Return (X, Y) of the center of cell containing provided text 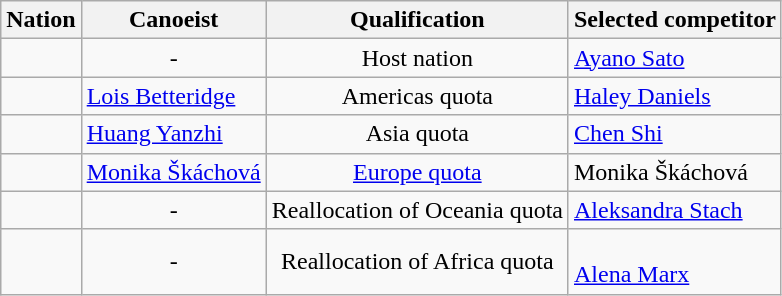
Aleksandra Stach (674, 210)
Nation (41, 20)
Canoeist (174, 20)
Reallocation of Africa quota (417, 262)
Selected competitor (674, 20)
Qualification (417, 20)
Haley Daniels (674, 96)
Alena Marx (674, 262)
Ayano Sato (674, 58)
Asia quota (417, 134)
Americas quota (417, 96)
Host nation (417, 58)
Europe quota (417, 172)
Reallocation of Oceania quota (417, 210)
Lois Betteridge (174, 96)
Huang Yanzhi (174, 134)
Chen Shi (674, 134)
